Provide the [x, y] coordinate of the cell's center where the given text is located.  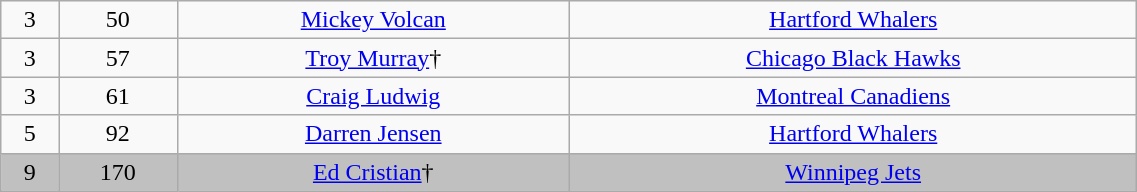
170 [118, 172]
Troy Murray† [374, 58]
5 [30, 134]
57 [118, 58]
Chicago Black Hawks [854, 58]
92 [118, 134]
Craig Ludwig [374, 96]
61 [118, 96]
Ed Cristian† [374, 172]
Darren Jensen [374, 134]
50 [118, 20]
9 [30, 172]
Montreal Canadiens [854, 96]
Mickey Volcan [374, 20]
Winnipeg Jets [854, 172]
